Search for the cell housing the specified text and yield its (x, y) center coordinate. 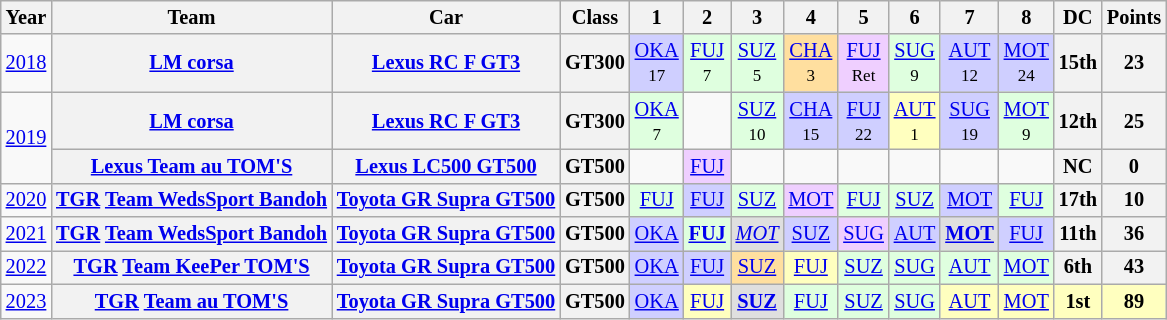
TGR Team au TOM'S (192, 301)
4 (810, 17)
43 (1134, 267)
2019 (26, 138)
10 (1134, 200)
2020 (26, 200)
6th (1078, 267)
OKA7 (657, 121)
2021 (26, 234)
CHA3 (810, 63)
2023 (26, 301)
AUT12 (969, 63)
6 (915, 17)
5 (863, 17)
2022 (26, 267)
23 (1134, 63)
Team (192, 17)
MOT9 (1026, 121)
CHA15 (810, 121)
36 (1134, 234)
Year (26, 17)
11th (1078, 234)
2 (708, 17)
DC (1078, 17)
1 (657, 17)
Class (595, 17)
2018 (26, 63)
8 (1026, 17)
FUJRet (863, 63)
Lexus LC500 GT500 (446, 166)
Points (1134, 17)
AUT1 (915, 121)
7 (969, 17)
FUJ7 (708, 63)
OKA17 (657, 63)
NC (1078, 166)
17th (1078, 200)
MOT24 (1026, 63)
1st (1078, 301)
0 (1134, 166)
SUZ5 (758, 63)
89 (1134, 301)
Car (446, 17)
25 (1134, 121)
SUG9 (915, 63)
SUZ10 (758, 121)
15th (1078, 63)
3 (758, 17)
12th (1078, 121)
SUG19 (969, 121)
Lexus Team au TOM'S (192, 166)
TGR Team KeePer TOM'S (192, 267)
FUJ22 (863, 121)
